Return (X, Y) of the center of cell containing provided text 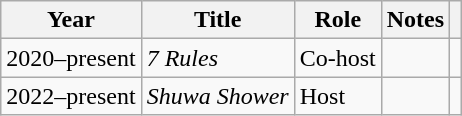
Co-host (338, 58)
Title (218, 20)
7 Rules (218, 58)
Year (71, 20)
2022–present (71, 96)
Host (338, 96)
Role (338, 20)
Notes (415, 20)
Shuwa Shower (218, 96)
2020–present (71, 58)
